Capture the cell that displays the provided text and extract its [x, y] central coordinate. 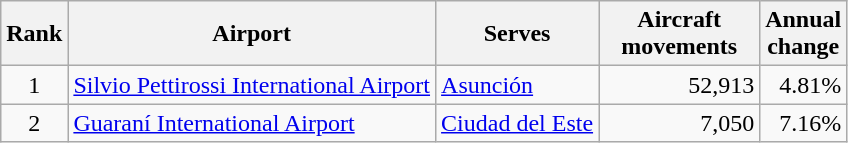
Silvio Pettirossi International Airport [252, 85]
Annualchange [804, 34]
Ciudad del Este [518, 123]
Guaraní International Airport [252, 123]
Airport [252, 34]
4.81% [804, 85]
Asunción [518, 85]
1 [34, 85]
Serves [518, 34]
Aircraftmovements [680, 34]
2 [34, 123]
52,913 [680, 85]
Rank [34, 34]
7,050 [680, 123]
7.16% [804, 123]
